For the text-containing cell, return its midpoint in (X, Y) coordinate format. 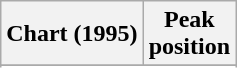
Chart (1995) (72, 34)
Peakposition (189, 34)
